Detect which cell encompasses the target text, then output its (x, y) center coordinate. 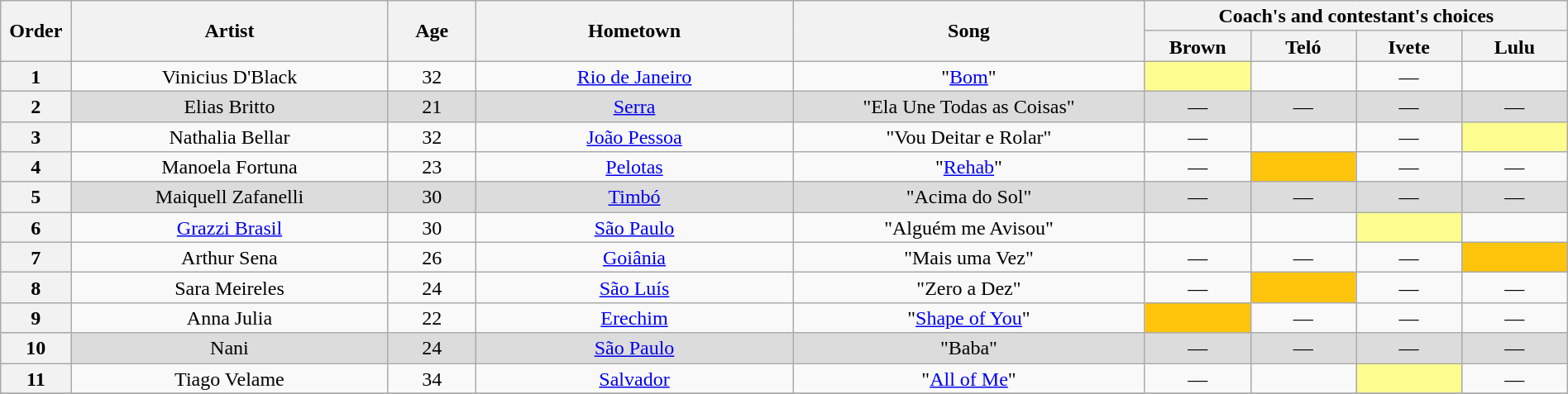
Song (969, 31)
8 (36, 287)
Elias Britto (230, 106)
"Vou Deitar e Rolar" (969, 137)
Lulu (1514, 46)
2 (36, 106)
Artist (230, 31)
23 (432, 167)
3 (36, 137)
Grazzi Brasil (230, 228)
4 (36, 167)
"Acima do Sol" (969, 197)
11 (36, 378)
Salvador (633, 378)
Hometown (633, 31)
7 (36, 258)
Vinicius D'Black (230, 76)
10 (36, 349)
Manoela Fortuna (230, 167)
Pelotas (633, 167)
"Rehab" (969, 167)
"Bom" (969, 76)
34 (432, 378)
São Luís (633, 287)
"Mais uma Vez" (969, 258)
Nathalia Bellar (230, 137)
Anna Julia (230, 317)
"Shape of You" (969, 317)
Sara Meireles (230, 287)
"All of Me" (969, 378)
21 (432, 106)
22 (432, 317)
Timbó (633, 197)
"Zero a Dez" (969, 287)
Maiquell Zafanelli (230, 197)
Erechim (633, 317)
Serra (633, 106)
Brown (1198, 46)
"Baba" (969, 349)
João Pessoa (633, 137)
1 (36, 76)
Teló (1303, 46)
Nani (230, 349)
Age (432, 31)
"Alguém me Avisou" (969, 228)
9 (36, 317)
"Ela Une Todas as Coisas" (969, 106)
Coach's and contestant's choices (1356, 17)
6 (36, 228)
Order (36, 31)
Ivete (1409, 46)
Rio de Janeiro (633, 76)
Goiânia (633, 258)
Tiago Velame (230, 378)
5 (36, 197)
26 (432, 258)
Arthur Sena (230, 258)
